Search for the cell housing the specified text and yield its [X, Y] center coordinate. 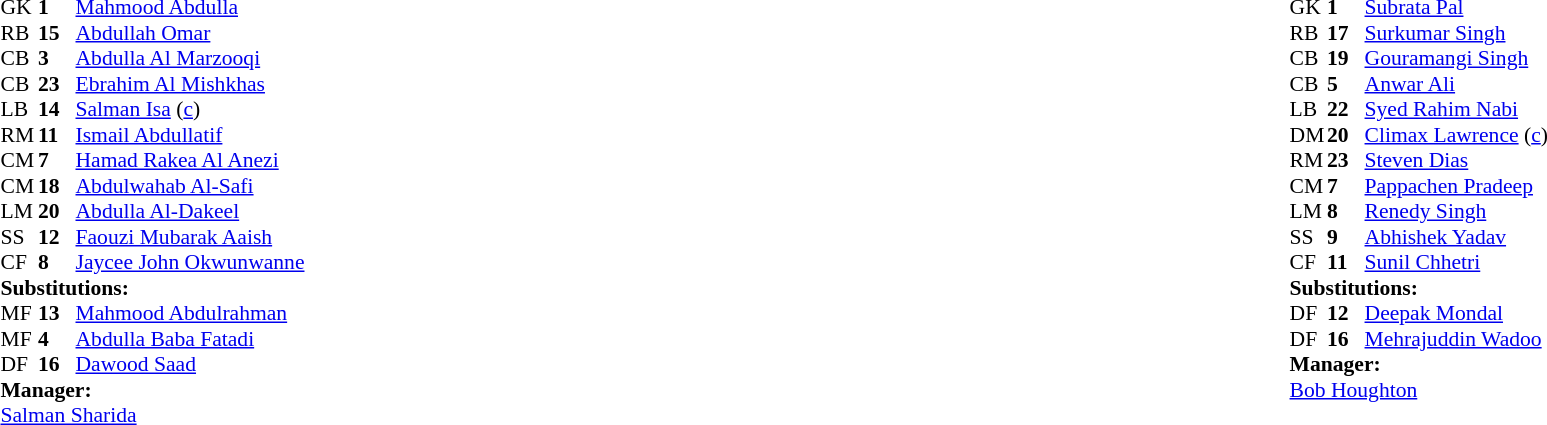
9 [1346, 237]
18 [57, 186]
22 [1346, 109]
Ismail Abdullatif [190, 135]
Abdulla Baba Fatadi [190, 339]
Manager: [152, 390]
Abdullah Omar [190, 33]
14 [57, 109]
Abdulwahab Al-Safi [190, 186]
13 [57, 313]
Mahmood Abdulrahman [190, 313]
Faouzi Mubarak Aaish [190, 237]
DM [1309, 135]
Jaycee John Okwunwanne [190, 263]
19 [1346, 59]
17 [1346, 33]
Salman Isa (c) [190, 109]
Substitutions: [152, 288]
Dawood Saad [190, 365]
Hamad Rakea Al Anezi [190, 161]
Abdulla Al Marzooqi [190, 59]
3 [57, 59]
15 [57, 33]
4 [57, 339]
Ebrahim Al Mishkhas [190, 84]
Abdulla Al-Dakeel [190, 211]
5 [1346, 84]
